Pinpoint the cell where the given text exists, returning its [x, y] midpoint coordinate. 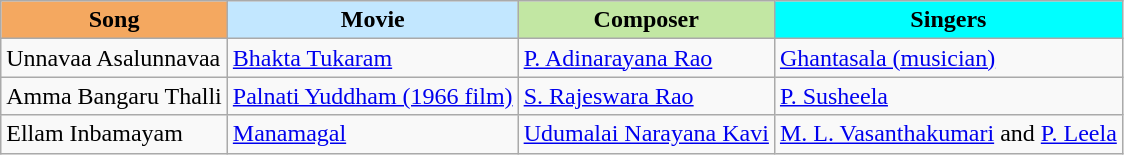
S. Rajeswara Rao [646, 96]
P. Adinarayana Rao [646, 58]
Palnati Yuddham (1966 film) [372, 96]
Composer [646, 20]
Ghantasala (musician) [948, 58]
Singers [948, 20]
P. Susheela [948, 96]
Ellam Inbamayam [114, 134]
Udumalai Narayana Kavi [646, 134]
Unnavaa Asalunnavaa [114, 58]
Song [114, 20]
Bhakta Tukaram [372, 58]
Manamagal [372, 134]
Movie [372, 20]
M. L. Vasanthakumari and P. Leela [948, 134]
Amma Bangaru Thalli [114, 96]
